Scan for the cell matching the given text and deliver its [X, Y] coordinate at center. 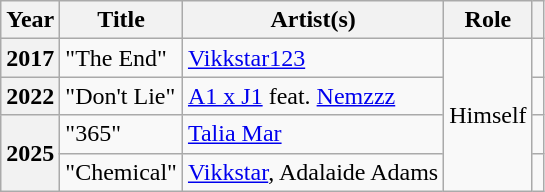
Talia Mar [312, 134]
"365" [122, 134]
Vikkstar123 [312, 58]
Title [122, 20]
Vikkstar, Adalaide Adams [312, 172]
"Don't Lie" [122, 96]
"The End" [122, 58]
Role [488, 20]
Himself [488, 115]
Year [30, 20]
A1 x J1 feat. Nemzzz [312, 96]
2022 [30, 96]
2025 [30, 153]
"Chemical" [122, 172]
Artist(s) [312, 20]
2017 [30, 58]
